Find where the given text appears and provide that cell's center as (x, y) coordinate. 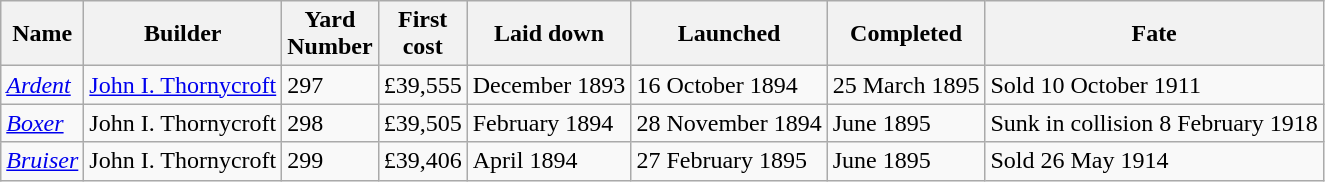
28 November 1894 (729, 123)
299 (330, 161)
16 October 1894 (729, 85)
298 (330, 123)
297 (330, 85)
Yard Number (330, 34)
Boxer (42, 123)
Builder (183, 34)
25 March 1895 (906, 85)
February 1894 (549, 123)
Completed (906, 34)
April 1894 (549, 161)
First cost (422, 34)
27 February 1895 (729, 161)
Sunk in collision 8 February 1918 (1154, 123)
Bruiser (42, 161)
Laid down (549, 34)
Sold 26 May 1914 (1154, 161)
£39,406 (422, 161)
Launched (729, 34)
Ardent (42, 85)
£39,555 (422, 85)
£39,505 (422, 123)
December 1893 (549, 85)
Fate (1154, 34)
Name (42, 34)
Sold 10 October 1911 (1154, 85)
